Output the (x, y) coordinate of the center of the cell containing the given text.  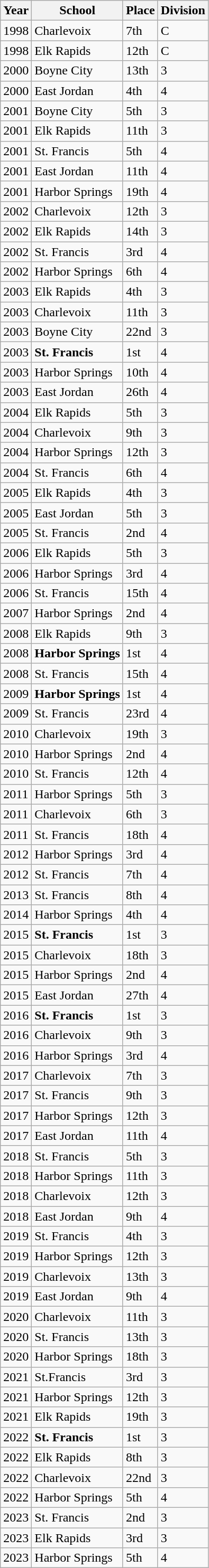
2007 (16, 613)
2013 (16, 895)
Place (140, 11)
St.Francis (77, 1377)
27th (140, 995)
26th (140, 392)
14th (140, 231)
2014 (16, 915)
10th (140, 372)
Division (183, 11)
23rd (140, 714)
Year (16, 11)
School (77, 11)
